Detect which cell encompasses the target text, then output its [x, y] center coordinate. 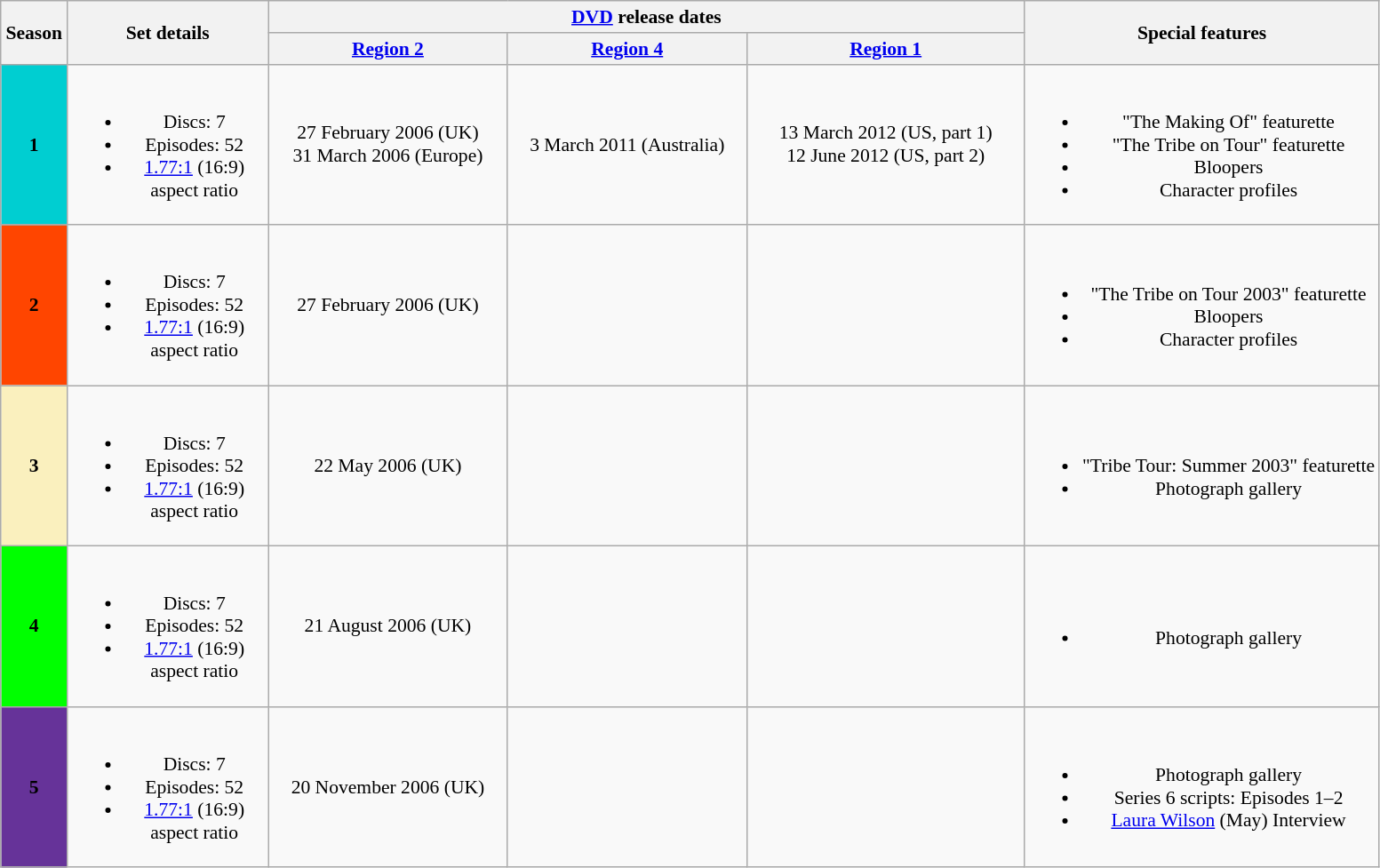
2 [34, 306]
21 August 2006 (UK) [387, 627]
"Tribe Tour: Summer 2003" featurettePhotograph gallery [1201, 466]
DVD release dates [647, 17]
1 [34, 144]
Set details [168, 32]
Region 4 [627, 49]
22 May 2006 (UK) [387, 466]
3 [34, 466]
5 [34, 787]
"The Tribe on Tour 2003" featuretteBloopersCharacter profiles [1201, 306]
Photograph gallery [1201, 627]
"The Making Of" featurette"The Tribe on Tour" featuretteBloopersCharacter profiles [1201, 144]
3 March 2011 (Australia) [627, 144]
27 February 2006 (UK) [387, 306]
27 February 2006 (UK) 31 March 2006 (Europe) [387, 144]
4 [34, 627]
Region 1 [885, 49]
13 March 2012 (US, part 1) 12 June 2012 (US, part 2) [885, 144]
Photograph gallerySeries 6 scripts: Episodes 1–2Laura Wilson (May) Interview [1201, 787]
Season [34, 32]
Special features [1201, 32]
Region 2 [387, 49]
20 November 2006 (UK) [387, 787]
